From the cell containing the given text, extract its center point as [X, Y] coordinate. 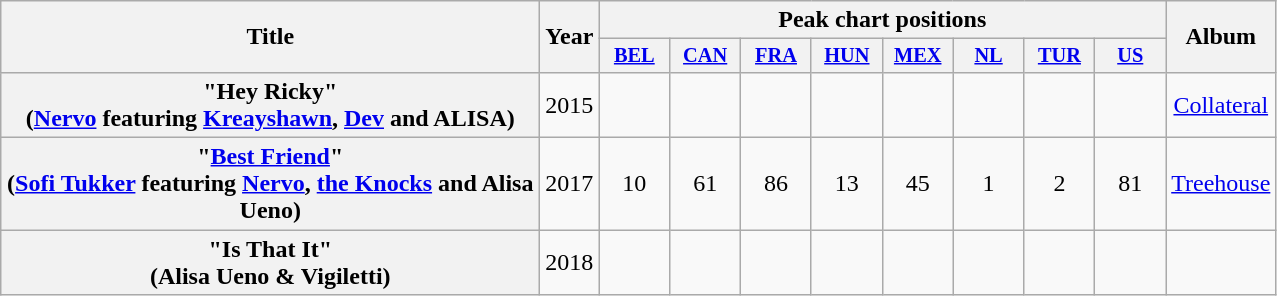
Album [1221, 37]
NL [988, 56]
86 [776, 184]
10 [634, 184]
2 [1060, 184]
2017 [570, 184]
Collateral [1221, 104]
HUN [846, 56]
13 [846, 184]
Peak chart positions [882, 20]
Treehouse [1221, 184]
45 [918, 184]
CAN [706, 56]
Title [270, 37]
"Is That It"(Alisa Ueno & Vigiletti) [270, 262]
1 [988, 184]
81 [1130, 184]
TUR [1060, 56]
US [1130, 56]
2015 [570, 104]
"Hey Ricky"(Nervo featuring Kreayshawn, Dev and ALISA) [270, 104]
Year [570, 37]
FRA [776, 56]
2018 [570, 262]
"Best Friend"(Sofi Tukker featuring Nervo, the Knocks and Alisa Ueno) [270, 184]
MEX [918, 56]
BEL [634, 56]
61 [706, 184]
